Return (X, Y) of the center of cell containing provided text 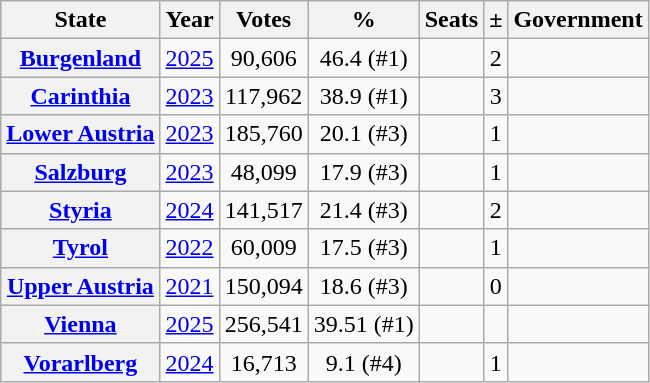
21.4 (#3) (364, 210)
2022 (190, 248)
16,713 (264, 362)
± (496, 20)
90,606 (264, 58)
Vienna (80, 324)
18.6 (#3) (364, 286)
Votes (264, 20)
Salzburg (80, 172)
State (80, 20)
48,099 (264, 172)
% (364, 20)
39.51 (#1) (364, 324)
46.4 (#1) (364, 58)
9.1 (#4) (364, 362)
Seats (451, 20)
17.5 (#3) (364, 248)
Carinthia (80, 96)
20.1 (#3) (364, 134)
3 (496, 96)
141,517 (264, 210)
Styria (80, 210)
Tyrol (80, 248)
Lower Austria (80, 134)
Government (578, 20)
0 (496, 286)
117,962 (264, 96)
256,541 (264, 324)
17.9 (#3) (364, 172)
60,009 (264, 248)
2021 (190, 286)
Burgenland (80, 58)
185,760 (264, 134)
38.9 (#1) (364, 96)
Upper Austria (80, 286)
Vorarlberg (80, 362)
150,094 (264, 286)
Year (190, 20)
